Identify which cell holds the provided text, then report its (X, Y) central coordinate. 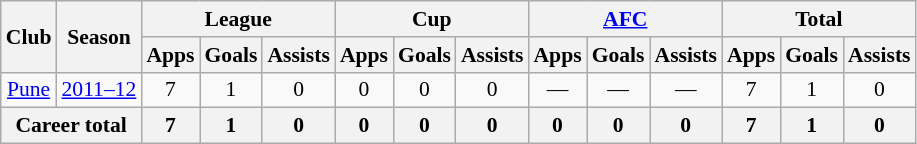
Pune (29, 90)
Season (98, 36)
2011–12 (98, 90)
Career total (72, 126)
Cup (432, 19)
League (238, 19)
AFC (625, 19)
Club (29, 36)
Total (819, 19)
